Find where the given text appears and provide that cell's center as [x, y] coordinate. 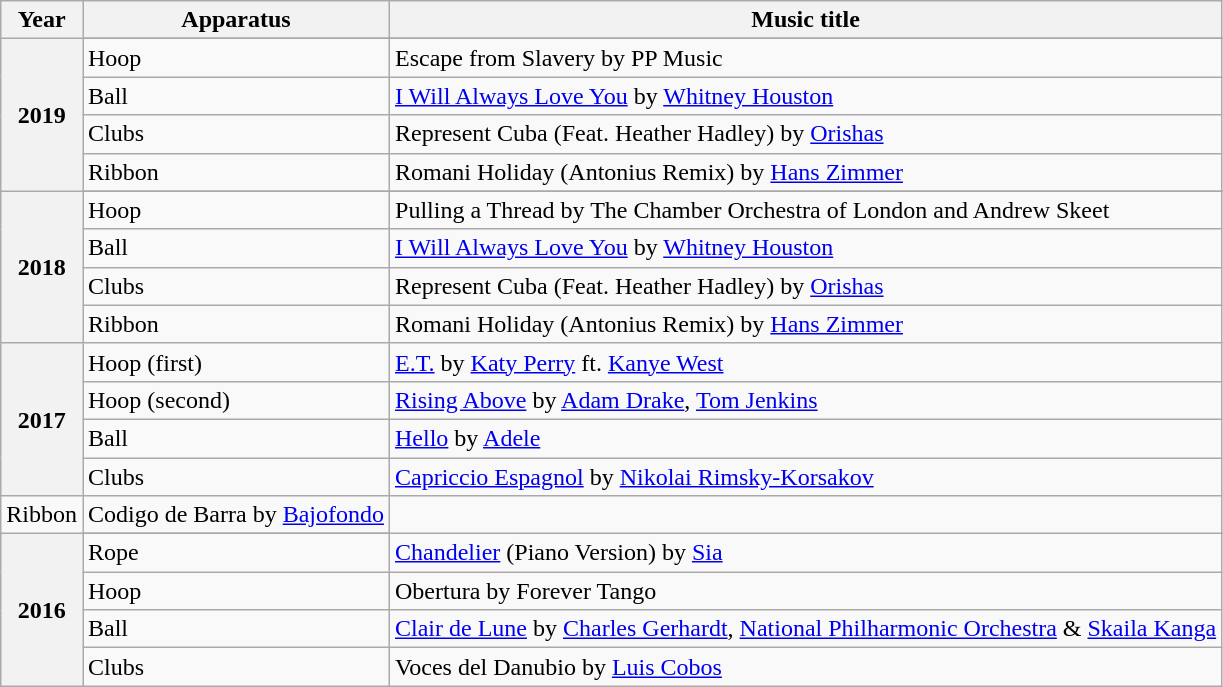
Rope [236, 553]
2019 [42, 115]
Voces del Danubio by Luis Cobos [806, 667]
2018 [42, 267]
Clair de Lune by Charles Gerhardt, National Philharmonic Orchestra & Skaila Kanga [806, 629]
Year [42, 20]
Music title [806, 20]
Capriccio Espagnol by Nikolai Rimsky-Korsakov [806, 477]
Escape from Slavery by PP Music [806, 58]
Chandelier (Piano Version) by Sia [806, 553]
Pulling a Thread by The Chamber Orchestra of London and Andrew Skeet [806, 210]
E.T. by Katy Perry ft. Kanye West [806, 362]
Hoop (second) [236, 400]
Apparatus [236, 20]
Hoop (first) [236, 362]
2017 [42, 419]
Codigo de Barra by Bajofondo [236, 515]
Rising Above by Adam Drake, Tom Jenkins [806, 400]
Hello by Adele [806, 438]
Obertura by Forever Tango [806, 591]
2016 [42, 610]
